From the cell containing the given text, extract its center point as (X, Y) coordinate. 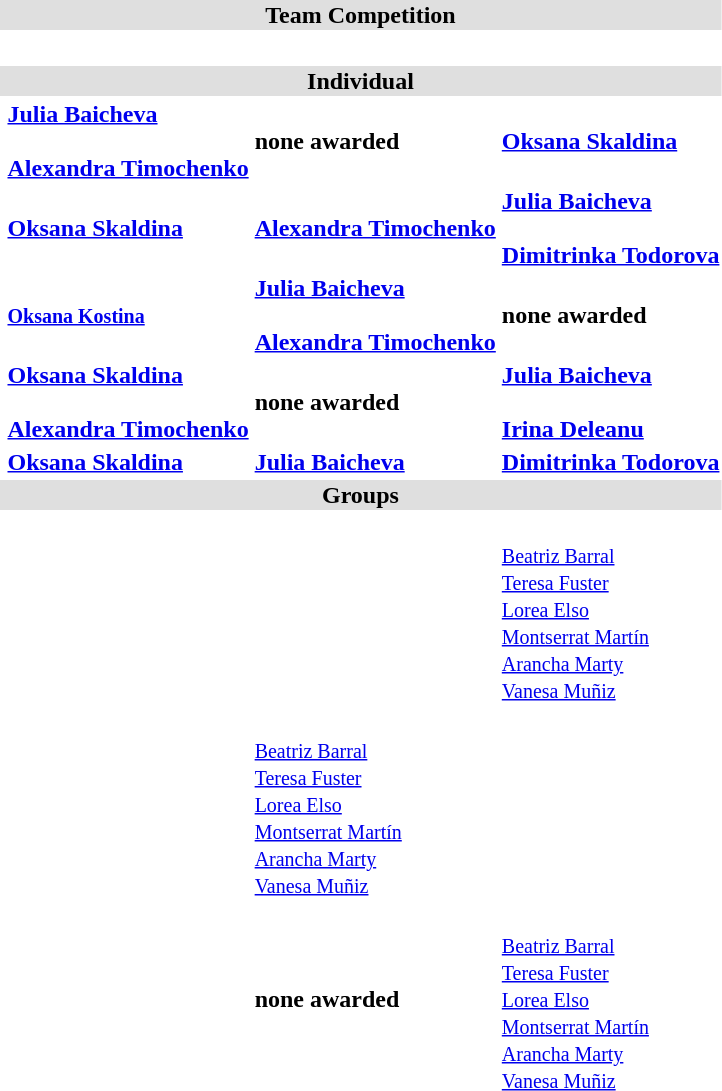
Dimitrinka Todorova (610, 462)
Individual (360, 81)
Julia BaichevaDimitrinka Todorova (610, 228)
Julia BaichevaIrina Deleanu (610, 402)
Alexandra Timochenko (375, 228)
Oksana SkaldinaAlexandra Timochenko (128, 402)
Oksana Kostina (128, 315)
Julia Baicheva (375, 462)
Groups (360, 495)
Team Competition (360, 15)
